Extract the (X, Y) coordinate from the center of the cell holding the provided text.  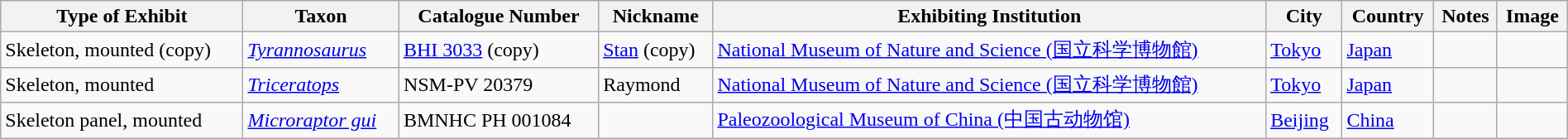
City (1304, 17)
Paleozoological Museum of China (中国古动物馆) (989, 121)
Skeleton, mounted (copy) (122, 50)
BHI 3033 (copy) (498, 50)
Triceratops (321, 84)
Nickname (656, 17)
Skeleton panel, mounted (122, 121)
Stan (copy) (656, 50)
Taxon (321, 17)
Tyrannosaurus (321, 50)
Catalogue Number (498, 17)
Notes (1465, 17)
Raymond (656, 84)
Microraptor gui (321, 121)
Skeleton, mounted (122, 84)
Type of Exhibit (122, 17)
China (1388, 121)
Image (1532, 17)
BMNHC PH 001084 (498, 121)
Exhibiting Institution (989, 17)
Beijing (1304, 121)
NSM-PV 20379 (498, 84)
Country (1388, 17)
